Find where the given text appears and provide that cell's center as [x, y] coordinate. 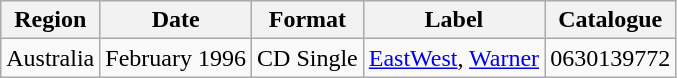
Format [308, 20]
Date [176, 20]
Catalogue [610, 20]
February 1996 [176, 58]
0630139772 [610, 58]
Label [454, 20]
Region [50, 20]
Australia [50, 58]
CD Single [308, 58]
EastWest, Warner [454, 58]
